Return [X, Y] of the center of cell containing provided text 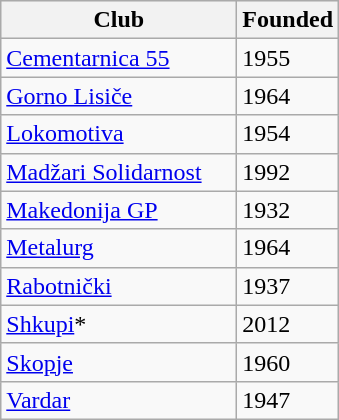
1947 [288, 400]
1937 [288, 286]
Makedonija GP [119, 210]
Lokomotiva [119, 134]
Skopje [119, 362]
1932 [288, 210]
Metalurg [119, 248]
Club [119, 20]
Cementarnica 55 [119, 58]
Vardar [119, 400]
1954 [288, 134]
Gorno Lisiče [119, 96]
Madžari Solidarnost [119, 172]
1992 [288, 172]
1955 [288, 58]
1960 [288, 362]
2012 [288, 324]
Founded [288, 20]
Shkupi* [119, 324]
Rabotnički [119, 286]
